Search for the cell housing the specified text and yield its (x, y) center coordinate. 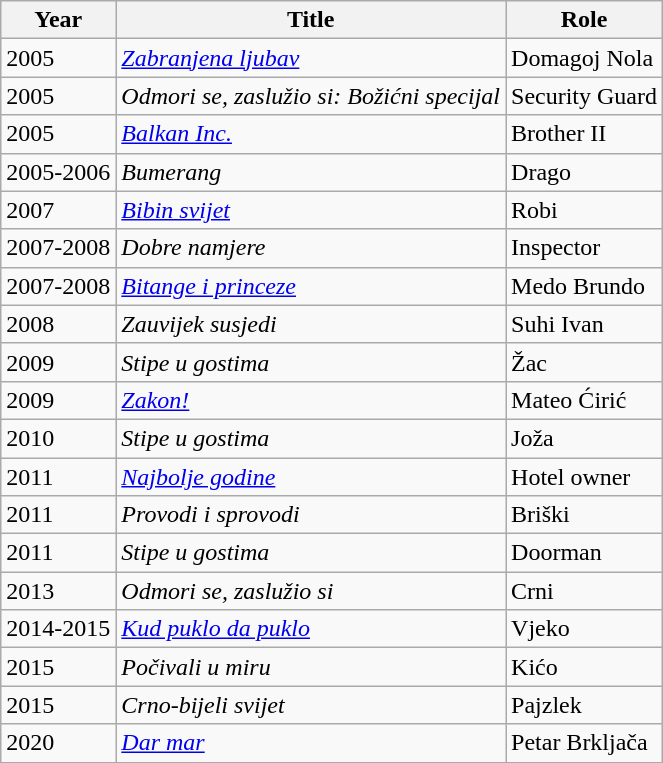
2014-2015 (58, 629)
Inspector (584, 248)
2007 (58, 210)
Suhi Ivan (584, 324)
2020 (58, 743)
Petar Brkljača (584, 743)
Najbolje godine (311, 477)
Security Guard (584, 96)
Mateo Ćirić (584, 400)
Drago (584, 172)
Year (58, 20)
Žac (584, 362)
Medo Brundo (584, 286)
Role (584, 20)
Dobre namjere (311, 248)
Odmori se, zaslužio si (311, 591)
Zauvijek susjedi (311, 324)
Dar mar (311, 743)
Domagoj Nola (584, 58)
Crni (584, 591)
Hotel owner (584, 477)
Doorman (584, 553)
Zakon! (311, 400)
2010 (58, 438)
Brother II (584, 134)
Robi (584, 210)
Počivali u miru (311, 667)
Zabranjena ljubav (311, 58)
Kud puklo da puklo (311, 629)
Kićo (584, 667)
2005-2006 (58, 172)
Odmori se, zaslužio si: Božićni specijal (311, 96)
2013 (58, 591)
Briški (584, 515)
Bibin svijet (311, 210)
Balkan Inc. (311, 134)
Provodi i sprovodi (311, 515)
Joža (584, 438)
Bumerang (311, 172)
Crno-bijeli svijet (311, 705)
Bitange i princeze (311, 286)
Pajzlek (584, 705)
Vjeko (584, 629)
2008 (58, 324)
Title (311, 20)
